Locate the cell with the specified text and output its [X, Y] center coordinate. 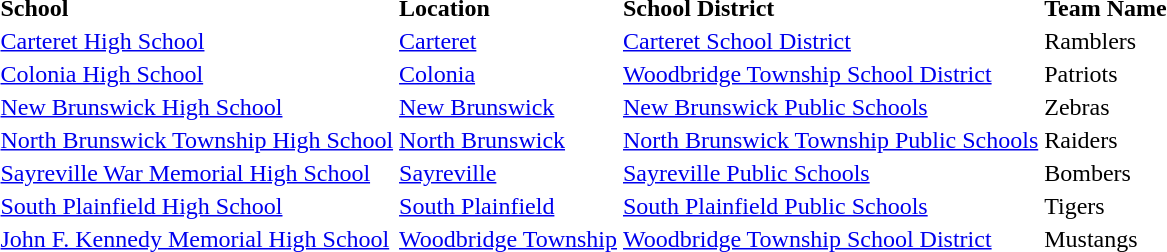
Colonia [508, 74]
Sayreville Public Schools [831, 173]
Woodbridge Township School District [831, 74]
South Plainfield Public Schools [831, 206]
Carteret [508, 41]
North Brunswick Township Public Schools [831, 140]
Sayreville [508, 173]
South Plainfield [508, 206]
New Brunswick [508, 107]
Carteret School District [831, 41]
North Brunswick [508, 140]
New Brunswick Public Schools [831, 107]
